Capture the cell that displays the provided text and extract its (X, Y) central coordinate. 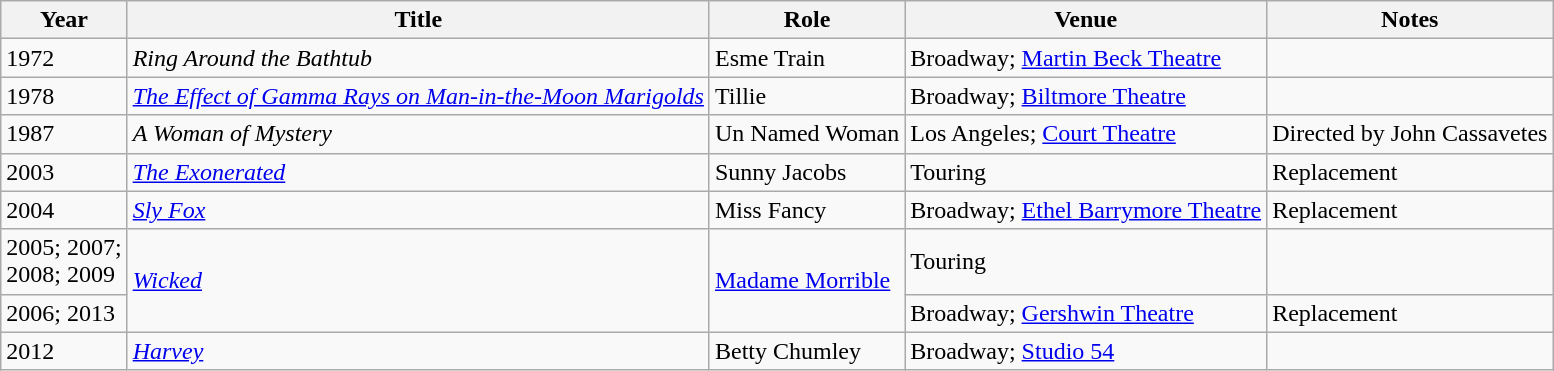
The Exonerated (418, 172)
2012 (64, 351)
Title (418, 20)
Un Named Woman (806, 134)
Sly Fox (418, 210)
Ring Around the Bathtub (418, 58)
1978 (64, 96)
2003 (64, 172)
Wicked (418, 280)
Role (806, 20)
Broadway; Ethel Barrymore Theatre (1086, 210)
Esme Train (806, 58)
Broadway; Studio 54 (1086, 351)
2004 (64, 210)
A Woman of Mystery (418, 134)
2006; 2013 (64, 313)
Year (64, 20)
Broadway; Martin Beck Theatre (1086, 58)
Madame Morrible (806, 280)
Tillie (806, 96)
Harvey (418, 351)
1987 (64, 134)
Broadway; Biltmore Theatre (1086, 96)
Los Angeles; Court Theatre (1086, 134)
The Effect of Gamma Rays on Man-in-the-Moon Marigolds (418, 96)
Sunny Jacobs (806, 172)
Betty Chumley (806, 351)
1972 (64, 58)
Notes (1410, 20)
Miss Fancy (806, 210)
2005; 2007;2008; 2009 (64, 262)
Directed by John Cassavetes (1410, 134)
Venue (1086, 20)
Broadway; Gershwin Theatre (1086, 313)
